Find where the given text appears and provide that cell's center as (X, Y) coordinate. 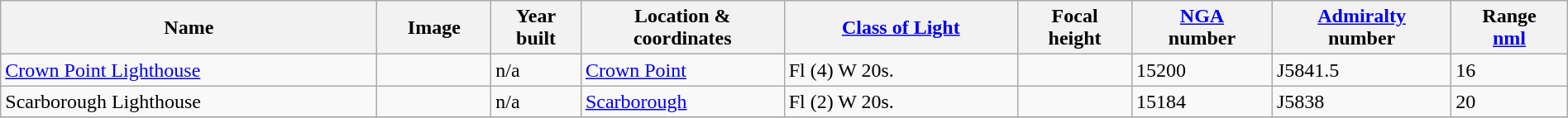
16 (1510, 70)
NGAnumber (1202, 28)
Crown Point Lighthouse (189, 70)
Scarborough Lighthouse (189, 101)
Fl (4) W 20s. (901, 70)
J5838 (1361, 101)
15200 (1202, 70)
Class of Light (901, 28)
Admiraltynumber (1361, 28)
20 (1510, 101)
15184 (1202, 101)
Scarborough (682, 101)
Yearbuilt (536, 28)
Fl (2) W 20s. (901, 101)
Focalheight (1075, 28)
Crown Point (682, 70)
J5841.5 (1361, 70)
Image (434, 28)
Rangenml (1510, 28)
Location & coordinates (682, 28)
Name (189, 28)
